Return the (x, y) coordinate for the center point of the cell that contains the specified text.  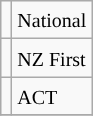
ACT (52, 96)
NZ First (52, 58)
National (52, 20)
